Return [x, y] of the center of cell containing provided text 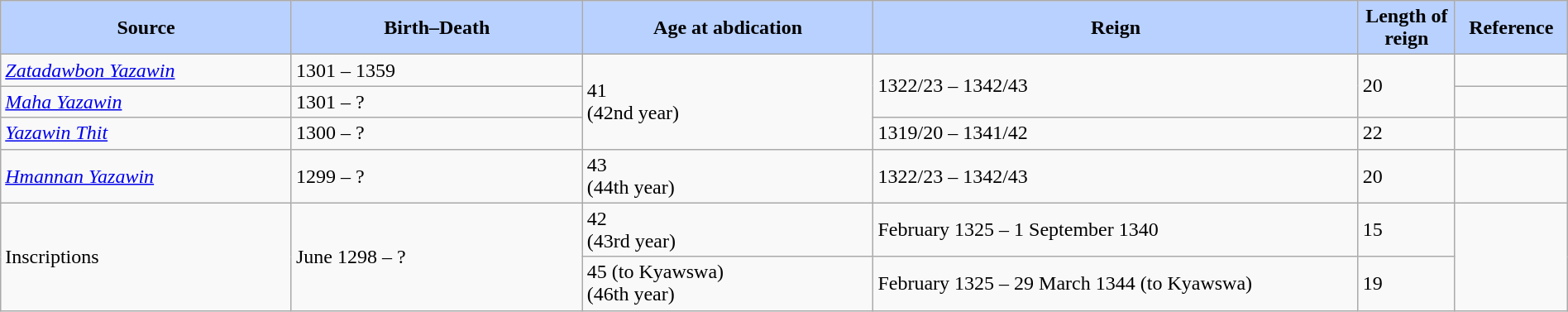
1299 – ? [437, 175]
Reference [1511, 28]
Reign [1116, 28]
February 1325 – 29 March 1344 (to Kyawswa) [1116, 283]
19 [1406, 283]
1319/20 – 1341/42 [1116, 133]
Age at abdication [728, 28]
Zatadawbon Yazawin [146, 70]
Yazawin Thit [146, 133]
41 (42nd year) [728, 102]
February 1325 – 1 September 1340 [1116, 230]
15 [1406, 230]
1300 – ? [437, 133]
Maha Yazawin [146, 102]
42 (43rd year) [728, 230]
1301 – 1359 [437, 70]
22 [1406, 133]
Inscriptions [146, 257]
1301 – ? [437, 102]
Length of reign [1406, 28]
Birth–Death [437, 28]
43 (44th year) [728, 175]
Hmannan Yazawin [146, 175]
June 1298 – ? [437, 257]
Source [146, 28]
45 (to Kyawswa) (46th year) [728, 283]
